Return (x, y) of the center of cell containing provided text 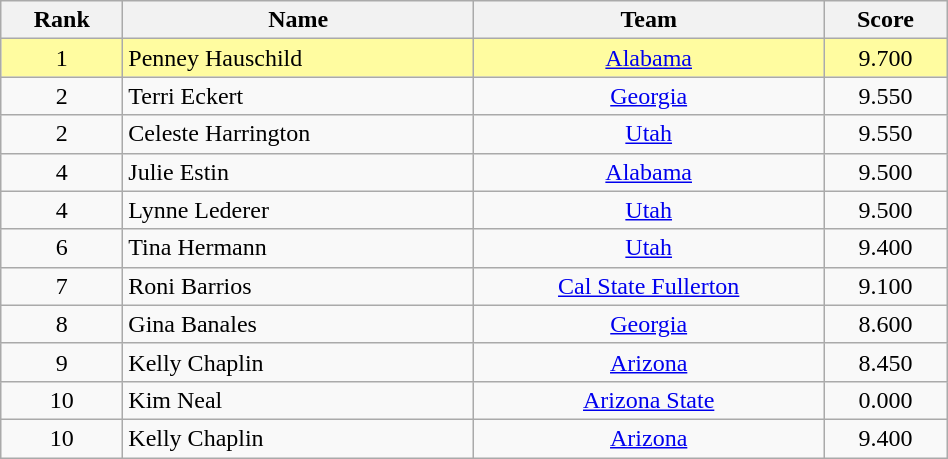
7 (62, 286)
0.000 (886, 400)
Terri Eckert (298, 96)
Arizona State (649, 400)
9 (62, 362)
Kim Neal (298, 400)
Celeste Harrington (298, 134)
8 (62, 324)
Julie Estin (298, 172)
6 (62, 248)
Penney Hauschild (298, 58)
9.700 (886, 58)
1 (62, 58)
9.100 (886, 286)
Tina Hermann (298, 248)
Roni Barrios (298, 286)
Team (649, 20)
Cal State Fullerton (649, 286)
8.600 (886, 324)
Gina Banales (298, 324)
Score (886, 20)
Lynne Lederer (298, 210)
Rank (62, 20)
Name (298, 20)
8.450 (886, 362)
